Locate the cell with the specified text and output its (x, y) center coordinate. 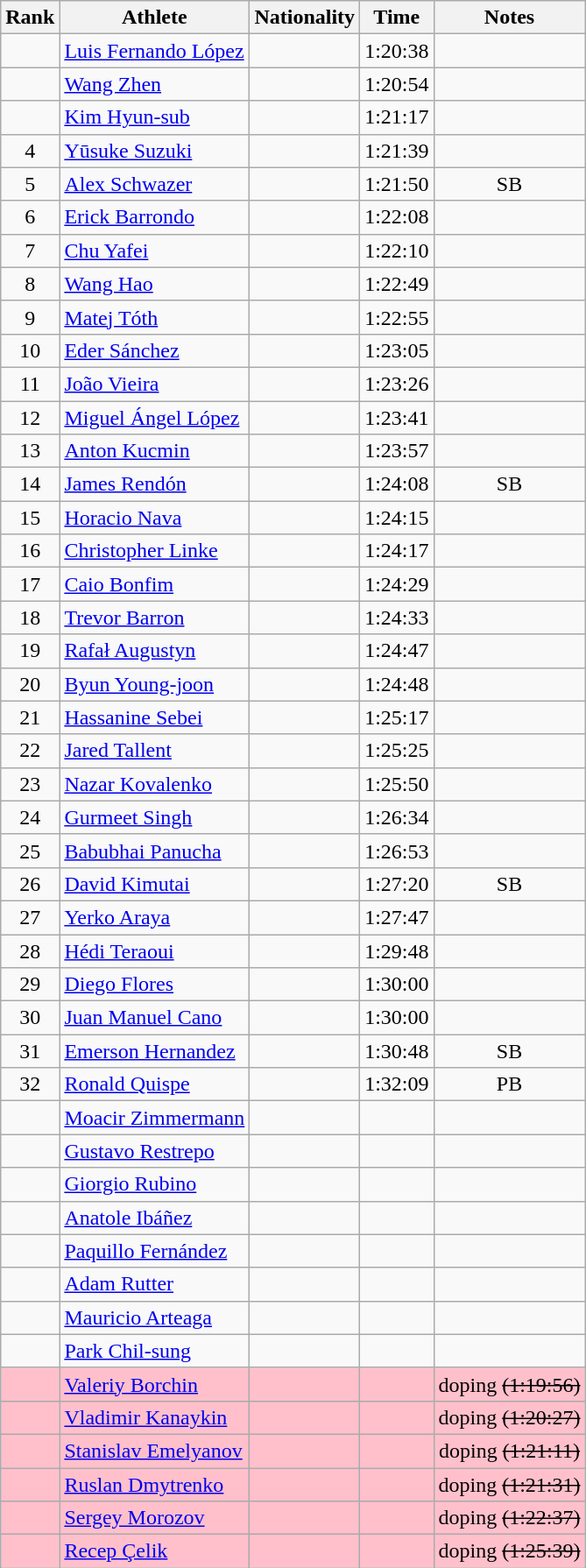
1:27:47 (397, 917)
1:25:50 (397, 784)
1:21:50 (397, 184)
Luis Fernando López (154, 51)
Stanislav Emelyanov (154, 1451)
1:24:08 (397, 484)
Matej Tóth (154, 317)
Giorgio Rubino (154, 1184)
Wang Zhen (154, 84)
Byun Young-joon (154, 684)
Valeriy Borchin (154, 1384)
Emerson Hernandez (154, 1051)
1:22:08 (397, 217)
Rafał Augustyn (154, 651)
1:23:57 (397, 451)
Adam Rutter (154, 1284)
Miguel Ángel López (154, 418)
Eder Sánchez (154, 350)
16 (30, 551)
Christopher Linke (154, 551)
1:26:53 (397, 851)
1:24:15 (397, 518)
26 (30, 884)
24 (30, 817)
1:29:48 (397, 950)
18 (30, 618)
1:20:54 (397, 84)
Diego Flores (154, 985)
1:24:47 (397, 651)
Erick Barrondo (154, 217)
1:22:49 (397, 284)
32 (30, 1084)
Anatole Ibáñez (154, 1218)
Horacio Nava (154, 518)
Athlete (154, 18)
17 (30, 584)
31 (30, 1051)
9 (30, 317)
Juan Manuel Cano (154, 1018)
1:22:55 (397, 317)
Babubhai Panucha (154, 851)
5 (30, 184)
Anton Kucmin (154, 451)
Vladimir Kanaykin (154, 1417)
doping (1:19:56) (510, 1384)
1:25:25 (397, 751)
doping (1:20:27) (510, 1417)
João Vieira (154, 384)
doping (1:22:37) (510, 1518)
James Rendón (154, 484)
Yerko Araya (154, 917)
Ruslan Dmytrenko (154, 1485)
1:24:29 (397, 584)
28 (30, 950)
1:23:26 (397, 384)
6 (30, 217)
25 (30, 851)
Recep Çelik (154, 1551)
13 (30, 451)
7 (30, 251)
Gurmeet Singh (154, 817)
1:22:10 (397, 251)
1:30:48 (397, 1051)
1:21:39 (397, 151)
20 (30, 684)
1:24:17 (397, 551)
Time (397, 18)
19 (30, 651)
Nazar Kovalenko (154, 784)
22 (30, 751)
Mauricio Arteaga (154, 1317)
1:25:17 (397, 717)
Park Chil-sung (154, 1351)
doping (1:21:31) (510, 1485)
1:20:38 (397, 51)
21 (30, 717)
1:24:33 (397, 618)
Notes (510, 18)
Hassanine Sebei (154, 717)
Alex Schwazer (154, 184)
1:23:05 (397, 350)
doping (1:25:39) (510, 1551)
Wang Hao (154, 284)
David Kimutai (154, 884)
Gustavo Restrepo (154, 1151)
10 (30, 350)
Nationality (305, 18)
23 (30, 784)
Rank (30, 18)
1:27:20 (397, 884)
Kim Hyun-sub (154, 117)
Caio Bonfim (154, 584)
1:21:17 (397, 117)
12 (30, 418)
1:26:34 (397, 817)
4 (30, 151)
14 (30, 484)
doping (1:21:11) (510, 1451)
30 (30, 1018)
29 (30, 985)
1:32:09 (397, 1084)
Jared Tallent (154, 751)
27 (30, 917)
Ronald Quispe (154, 1084)
1:24:48 (397, 684)
Moacir Zimmermann (154, 1118)
Sergey Morozov (154, 1518)
Hédi Teraoui (154, 950)
Yūsuke Suzuki (154, 151)
Chu Yafei (154, 251)
PB (510, 1084)
1:23:41 (397, 418)
11 (30, 384)
Paquillo Fernández (154, 1251)
15 (30, 518)
8 (30, 284)
Trevor Barron (154, 618)
